Scan for the cell matching the given text and deliver its [X, Y] coordinate at center. 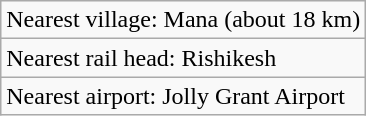
Nearest village: Mana (about 18 km) [184, 20]
Nearest airport: Jolly Grant Airport [184, 96]
Nearest rail head: Rishikesh [184, 58]
